For the text-containing cell, return its midpoint in (X, Y) coordinate format. 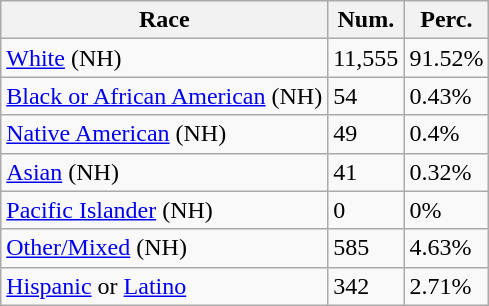
Num. (366, 20)
54 (366, 96)
585 (366, 248)
Pacific Islander (NH) (164, 210)
Perc. (446, 20)
49 (366, 134)
Other/Mixed (NH) (164, 248)
4.63% (446, 248)
Asian (NH) (164, 172)
91.52% (446, 58)
Hispanic or Latino (164, 286)
0.4% (446, 134)
0 (366, 210)
0.43% (446, 96)
Black or African American (NH) (164, 96)
White (NH) (164, 58)
41 (366, 172)
0% (446, 210)
Native American (NH) (164, 134)
11,555 (366, 58)
Race (164, 20)
2.71% (446, 286)
0.32% (446, 172)
342 (366, 286)
